Pinpoint the cell where the given text exists, returning its (x, y) midpoint coordinate. 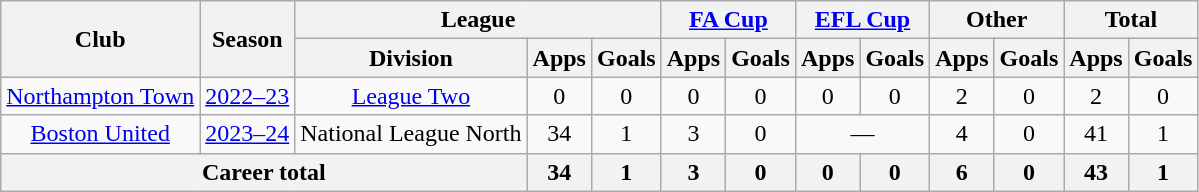
Other (997, 20)
Northampton Town (100, 96)
2022–23 (248, 96)
Season (248, 39)
EFL Cup (862, 20)
Club (100, 39)
4 (962, 134)
6 (962, 172)
National League North (411, 134)
43 (1096, 172)
Boston United (100, 134)
FA Cup (728, 20)
Career total (264, 172)
League (478, 20)
League Two (411, 96)
Total (1131, 20)
41 (1096, 134)
— (862, 134)
2023–24 (248, 134)
Division (411, 58)
